Provide the [X, Y] coordinate of the cell's center where the given text is located.  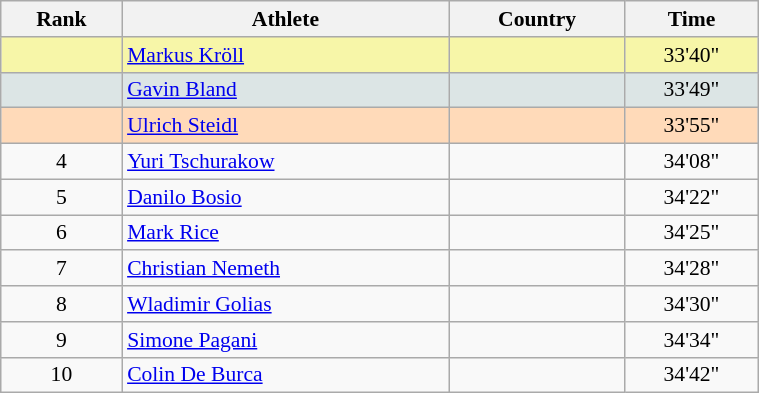
Country [538, 19]
34'30" [691, 304]
34'22" [691, 197]
4 [62, 162]
5 [62, 197]
34'34" [691, 340]
Rank [62, 19]
10 [62, 375]
6 [62, 233]
Ulrich Steidl [286, 126]
34'08" [691, 162]
Athlete [286, 19]
34'25" [691, 233]
Yuri Tschurakow [286, 162]
33'55" [691, 126]
Colin De Burca [286, 375]
34'42" [691, 375]
Christian Nemeth [286, 269]
34'28" [691, 269]
33'49" [691, 90]
9 [62, 340]
Danilo Bosio [286, 197]
8 [62, 304]
Markus Kröll [286, 55]
Simone Pagani [286, 340]
33'40" [691, 55]
Wladimir Golias [286, 304]
7 [62, 269]
Gavin Bland [286, 90]
Time [691, 19]
Mark Rice [286, 233]
